Locate the cell with the specified text and output its [X, Y] center coordinate. 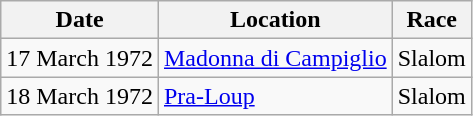
Date [80, 20]
17 March 1972 [80, 58]
Madonna di Campiglio [275, 58]
Race [432, 20]
Location [275, 20]
Pra-Loup [275, 96]
18 March 1972 [80, 96]
